From the cell containing the given text, extract its center point as (x, y) coordinate. 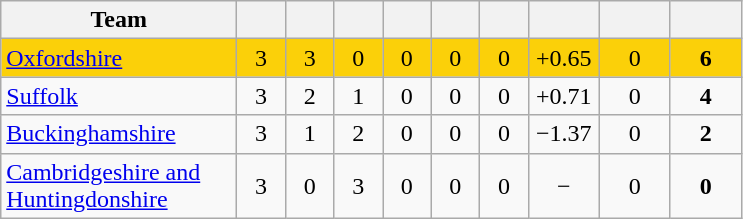
− (564, 186)
Suffolk (119, 96)
Oxfordshire (119, 58)
Buckinghamshire (119, 134)
Cambridgeshire and Huntingdonshire (119, 186)
Team (119, 20)
+0.65 (564, 58)
6 (706, 58)
+0.71 (564, 96)
4 (706, 96)
−1.37 (564, 134)
